Capture the cell that displays the provided text and extract its [X, Y] central coordinate. 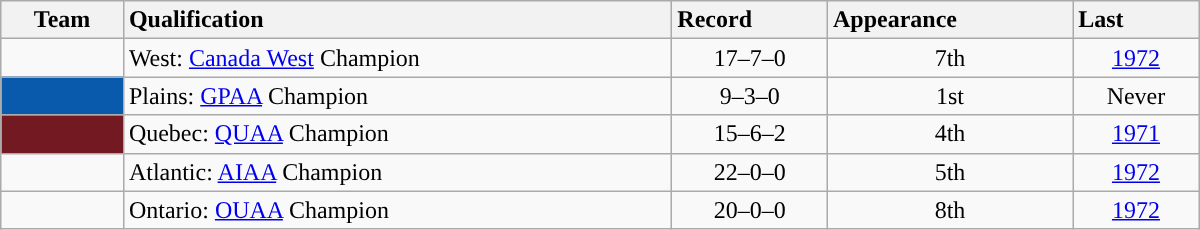
Quebec: QUAA Champion [397, 134]
7th [950, 58]
Atlantic: AIAA Champion [397, 172]
4th [950, 134]
20–0–0 [750, 210]
Record [750, 20]
5th [950, 172]
Qualification [397, 20]
1st [950, 96]
Ontario: OUAA Champion [397, 210]
Appearance [950, 20]
Last [1136, 20]
1971 [1136, 134]
West: Canada West Champion [397, 58]
17–7–0 [750, 58]
8th [950, 210]
15–6–2 [750, 134]
22–0–0 [750, 172]
Plains: GPAA Champion [397, 96]
9–3–0 [750, 96]
Team [62, 20]
Never [1136, 96]
